Capture the cell that displays the provided text and extract its [X, Y] central coordinate. 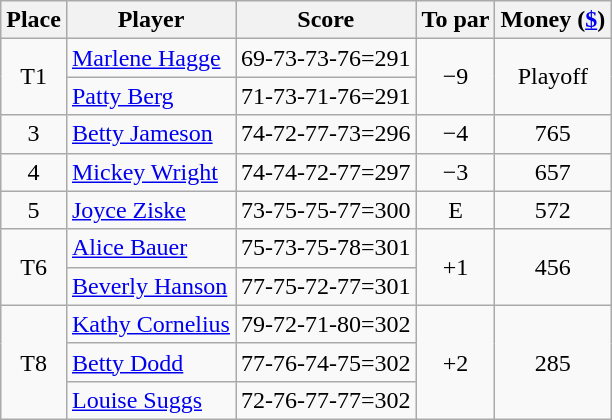
Score [326, 20]
Betty Jameson [150, 134]
−3 [456, 172]
T8 [34, 362]
To par [456, 20]
Playoff [553, 77]
−9 [456, 77]
Betty Dodd [150, 362]
Alice Bauer [150, 248]
77-75-72-77=301 [326, 286]
E [456, 210]
4 [34, 172]
Louise Suggs [150, 400]
5 [34, 210]
T6 [34, 267]
Joyce Ziske [150, 210]
+1 [456, 267]
−4 [456, 134]
Mickey Wright [150, 172]
73-75-75-77=300 [326, 210]
69-73-73-76=291 [326, 58]
79-72-71-80=302 [326, 324]
285 [553, 362]
+2 [456, 362]
Patty Berg [150, 96]
74-74-72-77=297 [326, 172]
Money ($) [553, 20]
72-76-77-77=302 [326, 400]
Kathy Cornelius [150, 324]
Place [34, 20]
75-73-75-78=301 [326, 248]
Player [150, 20]
765 [553, 134]
71-73-71-76=291 [326, 96]
3 [34, 134]
T1 [34, 77]
456 [553, 267]
Beverly Hanson [150, 286]
74-72-77-73=296 [326, 134]
657 [553, 172]
572 [553, 210]
77-76-74-75=302 [326, 362]
Marlene Hagge [150, 58]
